Scan for the cell matching the given text and deliver its (x, y) coordinate at center. 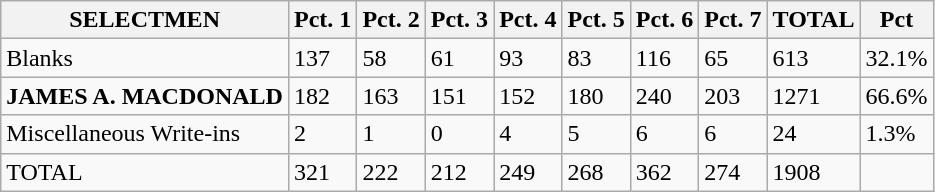
362 (664, 172)
1.3% (896, 134)
212 (459, 172)
116 (664, 58)
249 (528, 172)
24 (814, 134)
4 (528, 134)
2 (322, 134)
Pct. 7 (733, 20)
Pct (896, 20)
58 (391, 58)
137 (322, 58)
61 (459, 58)
Blanks (145, 58)
Pct. 4 (528, 20)
321 (322, 172)
32.1% (896, 58)
83 (596, 58)
93 (528, 58)
Pct. 6 (664, 20)
65 (733, 58)
203 (733, 96)
151 (459, 96)
240 (664, 96)
Miscellaneous Write-ins (145, 134)
182 (322, 96)
613 (814, 58)
163 (391, 96)
JAMES A. MACDONALD (145, 96)
268 (596, 172)
180 (596, 96)
152 (528, 96)
Pct. 2 (391, 20)
0 (459, 134)
5 (596, 134)
1 (391, 134)
Pct. 1 (322, 20)
1271 (814, 96)
1908 (814, 172)
Pct. 5 (596, 20)
274 (733, 172)
Pct. 3 (459, 20)
SELECTMEN (145, 20)
66.6% (896, 96)
222 (391, 172)
